From the cell containing the given text, extract its center point as [x, y] coordinate. 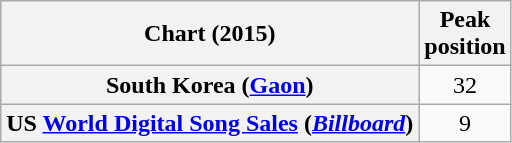
32 [465, 85]
US World Digital Song Sales (Billboard) [210, 123]
South Korea (Gaon) [210, 85]
Peakposition [465, 34]
9 [465, 123]
Chart (2015) [210, 34]
